Find where the given text appears and provide that cell's center as (X, Y) coordinate. 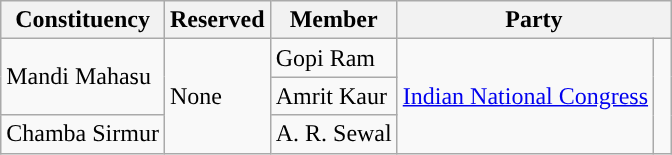
Indian National Congress (525, 96)
Chamba Sirmur (83, 134)
Amrit Kaur (334, 96)
Party (534, 20)
Gopi Ram (334, 58)
Reserved (217, 20)
Mandi Mahasu (83, 77)
A. R. Sewal (334, 134)
Constituency (83, 20)
Member (334, 20)
None (217, 96)
